Return the [X, Y] coordinate for the center point of the cell that contains the specified text.  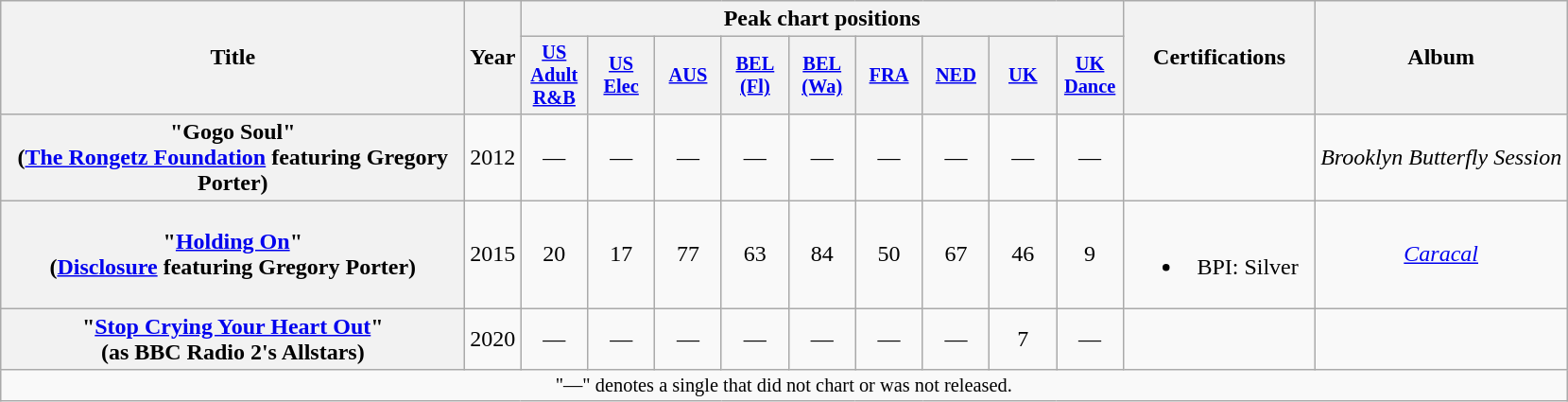
"Gogo Soul"(The Rongetz Foundation featuring Gregory Porter) [233, 157]
UK [1023, 76]
Year [493, 58]
9 [1091, 255]
"Holding On"(Disclosure featuring Gregory Porter) [233, 255]
AUS [688, 76]
BEL (Fl) [754, 76]
Title [233, 58]
67 [956, 255]
UKDance [1091, 76]
Album [1441, 58]
Caracal [1441, 255]
46 [1023, 255]
77 [688, 255]
2020 [493, 339]
Brooklyn Butterfly Session [1441, 157]
"Stop Crying Your Heart Out"(as BBC Radio 2's Allstars) [233, 339]
7 [1023, 339]
2012 [493, 157]
NED [956, 76]
Certifications [1219, 58]
2015 [493, 255]
50 [888, 255]
FRA [888, 76]
"—" denotes a single that did not chart or was not released. [784, 386]
63 [754, 255]
20 [554, 255]
BPI: Silver [1219, 255]
BEL (Wa) [822, 76]
17 [622, 255]
USElec [622, 76]
84 [822, 255]
Peak chart positions [822, 19]
USAdultR&B [554, 76]
